For the text-containing cell, return its midpoint in [X, Y] coordinate format. 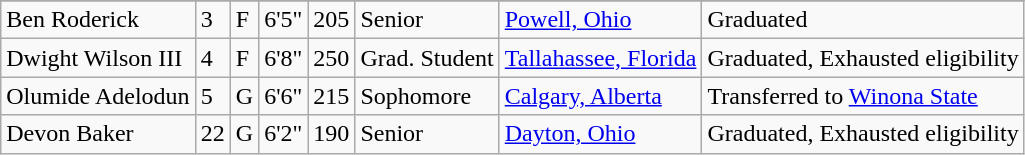
6'2" [284, 134]
Grad. Student [427, 58]
Dayton, Ohio [600, 134]
4 [212, 58]
Calgary, Alberta [600, 96]
Graduated [863, 20]
22 [212, 134]
190 [332, 134]
Transferred to Winona State [863, 96]
205 [332, 20]
5 [212, 96]
6'8" [284, 58]
6'5" [284, 20]
Powell, Ohio [600, 20]
Devon Baker [98, 134]
Dwight Wilson III [98, 58]
Sophomore [427, 96]
215 [332, 96]
Tallahassee, Florida [600, 58]
Ben Roderick [98, 20]
6'6" [284, 96]
Olumide Adelodun [98, 96]
250 [332, 58]
3 [212, 20]
